Extract the [x, y] coordinate from the center of the cell holding the provided text.  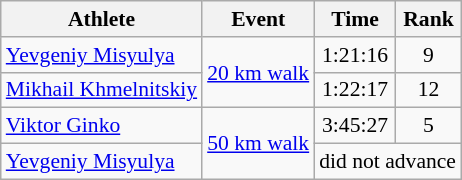
5 [428, 126]
Event [258, 19]
Mikhail Khmelnitskiy [102, 90]
9 [428, 55]
Athlete [102, 19]
50 km walk [258, 144]
Viktor Ginko [102, 126]
1:22:17 [355, 90]
3:45:27 [355, 126]
Rank [428, 19]
1:21:16 [355, 55]
Time [355, 19]
did not advance [388, 162]
12 [428, 90]
20 km walk [258, 72]
